Identify which cell holds the provided text, then report its (x, y) central coordinate. 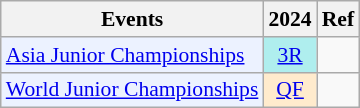
Events (132, 19)
3R (290, 55)
2024 (290, 19)
Asia Junior Championships (132, 55)
QF (290, 90)
World Junior Championships (132, 90)
Ref (338, 19)
